Determine the [x, y] coordinate at the center of the cell enclosing the given text.  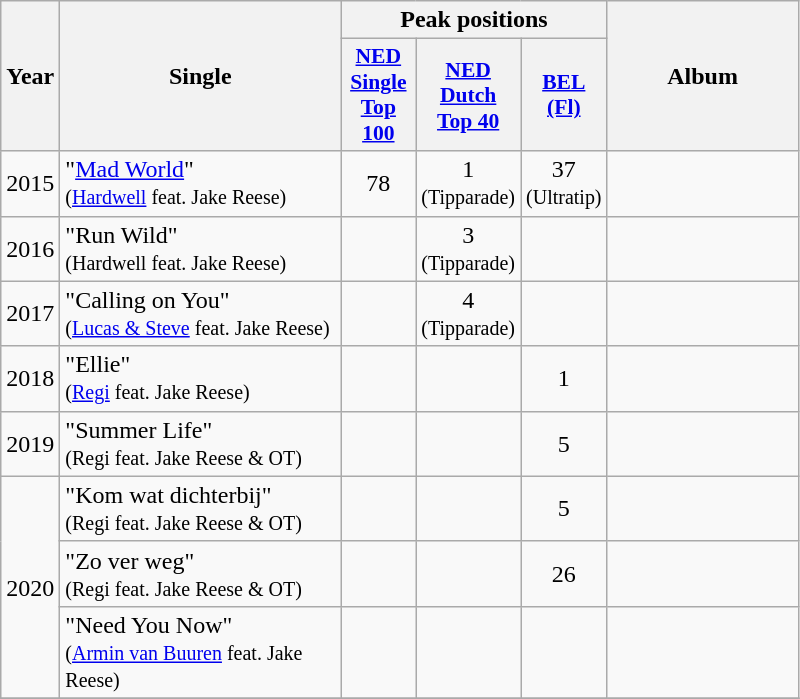
"Summer Life"(Regi feat. Jake Reese & OT) [200, 444]
Album [702, 76]
NEDSingleTop 100 [378, 95]
"Calling on You"(Lucas & Steve feat. Jake Reese) [200, 314]
2017 [30, 314]
"Mad World"(Hardwell feat. Jake Reese) [200, 184]
BEL(Fl) [564, 95]
Single [200, 76]
"Need You Now"(Armin van Buuren feat. Jake Reese) [200, 652]
Year [30, 76]
3(Tipparade) [468, 248]
2016 [30, 248]
26 [564, 574]
2018 [30, 378]
NEDDutchTop 40 [468, 95]
1(Tipparade) [468, 184]
1 [564, 378]
2020 [30, 587]
2015 [30, 184]
"Zo ver weg"(Regi feat. Jake Reese & OT) [200, 574]
78 [378, 184]
Peak positions [474, 20]
"Ellie"(Regi feat. Jake Reese) [200, 378]
"Kom wat dichterbij"(Regi feat. Jake Reese & OT) [200, 508]
"Run Wild"(Hardwell feat. Jake Reese) [200, 248]
37(Ultratip) [564, 184]
2019 [30, 444]
4(Tipparade) [468, 314]
